Identify which cell holds the provided text, then report its (X, Y) central coordinate. 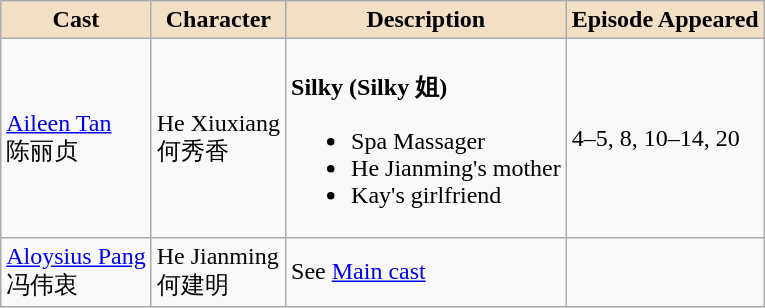
Description (426, 20)
Cast (76, 20)
Aloysius Pang 冯伟衷 (76, 272)
Character (218, 20)
He Xiuxiang 何秀香 (218, 138)
See Main cast (426, 272)
Aileen Tan 陈丽贞 (76, 138)
4–5, 8, 10–14, 20 (665, 138)
Silky (Silky 姐)Spa MassagerHe Jianming's motherKay's girlfriend (426, 138)
Episode Appeared (665, 20)
He Jianming 何建明 (218, 272)
